Return (x, y) of the center of cell containing provided text 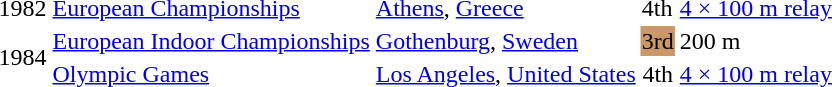
European Indoor Championships (211, 41)
Gothenburg, Sweden (506, 41)
3rd (658, 41)
